Extract the (x, y) coordinate from the center of the cell holding the provided text.  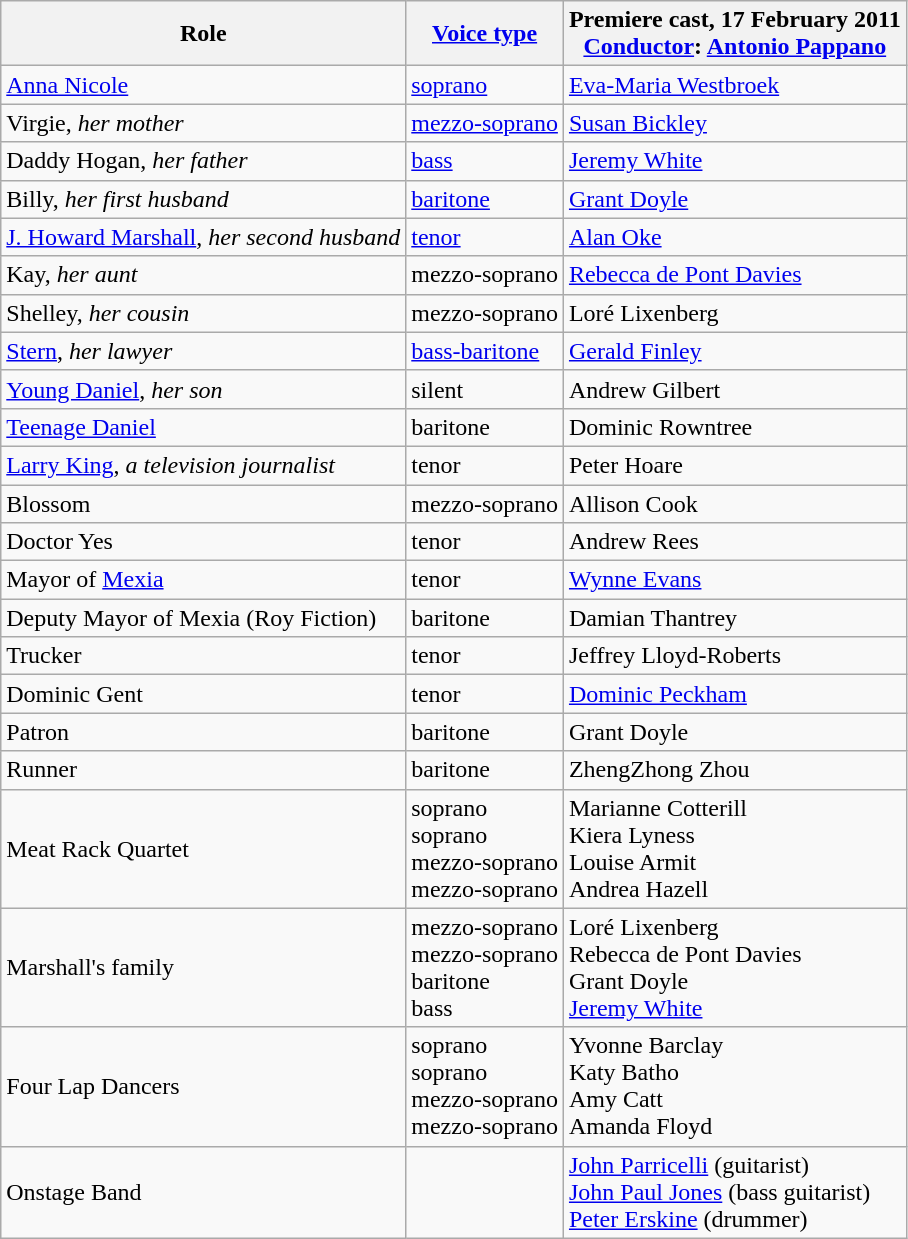
Onstage Band (204, 1192)
Jeremy White (734, 161)
soprano (485, 85)
Marshall's family (204, 968)
ZhengZhong Zhou (734, 770)
Young Daniel, her son (204, 389)
bass-baritone (485, 351)
Eva-Maria Westbroek (734, 85)
Shelley, her cousin (204, 313)
Four Lap Dancers (204, 1086)
Virgie, her mother (204, 123)
Patron (204, 732)
Susan Bickley (734, 123)
Larry King, a television journalist (204, 465)
Deputy Mayor of Mexia (Roy Fiction) (204, 618)
Role (204, 34)
Jeffrey Lloyd-Roberts (734, 656)
silent (485, 389)
Blossom (204, 503)
J. Howard Marshall, her second husband (204, 237)
Stern, her lawyer (204, 351)
Allison Cook (734, 503)
Doctor Yes (204, 542)
Dominic Rowntree (734, 427)
Voice type (485, 34)
Dominic Gent (204, 694)
Premiere cast, 17 February 2011Conductor: Antonio Pappano (734, 34)
mezzo-sopranomezzo-sopranobaritonebass (485, 968)
Mayor of Mexia (204, 580)
Rebecca de Pont Davies (734, 275)
Marianne CotterillKiera LynessLouise ArmitAndrea Hazell (734, 848)
Runner (204, 770)
Billy, her first husband (204, 199)
Trucker (204, 656)
Andrew Gilbert (734, 389)
John Parricelli (guitarist)John Paul Jones (bass guitarist)Peter Erskine (drummer) (734, 1192)
Peter Hoare (734, 465)
Daddy Hogan, her father (204, 161)
Andrew Rees (734, 542)
Anna Nicole (204, 85)
Alan Oke (734, 237)
Yvonne BarclayKaty BathoAmy CattAmanda Floyd (734, 1086)
bass (485, 161)
Dominic Peckham (734, 694)
Teenage Daniel (204, 427)
Kay, her aunt (204, 275)
Meat Rack Quartet (204, 848)
Loré LixenbergRebecca de Pont DaviesGrant DoyleJeremy White (734, 968)
Wynne Evans (734, 580)
Gerald Finley (734, 351)
Damian Thantrey (734, 618)
Loré Lixenberg (734, 313)
